Return the (x, y) coordinate for the center point of the cell that contains the specified text.  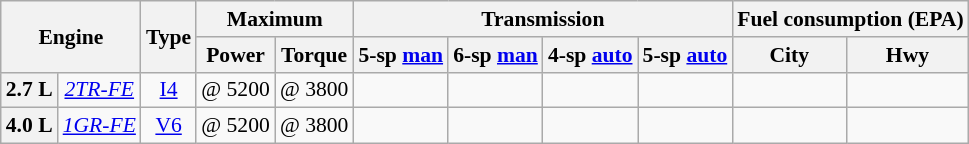
5-sp man (400, 55)
4-sp auto (590, 55)
Maximum (274, 19)
Power (236, 55)
Transmission (542, 19)
4.0 L (30, 126)
Type (168, 36)
6-sp man (496, 55)
1GR-FE (100, 126)
Torque (314, 55)
V6 (168, 126)
Hwy (907, 55)
2TR-FE (100, 90)
I4 (168, 90)
2.7 L (30, 90)
5-sp auto (686, 55)
Fuel consumption (EPA) (850, 19)
Engine (71, 36)
City (789, 55)
